Capture the cell that displays the provided text and extract its [X, Y] central coordinate. 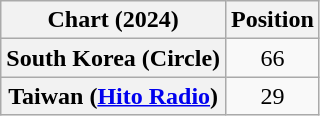
29 [273, 96]
South Korea (Circle) [114, 58]
Position [273, 20]
Chart (2024) [114, 20]
Taiwan (Hito Radio) [114, 96]
66 [273, 58]
